For the text-containing cell, return its midpoint in [x, y] coordinate format. 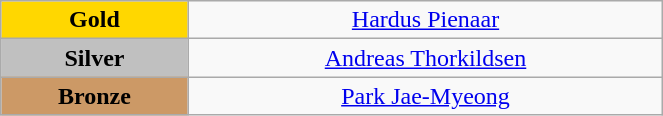
Gold [94, 20]
Silver [94, 58]
Bronze [94, 96]
Park Jae-Myeong [426, 96]
Andreas Thorkildsen [426, 58]
Hardus Pienaar [426, 20]
